Return [x, y] of the center of cell containing provided text 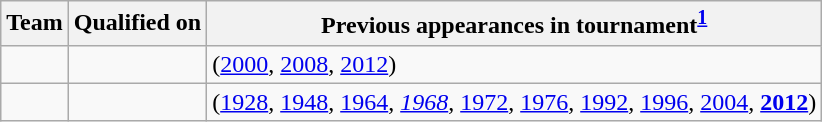
Previous appearances in tournament1 [514, 24]
(1928, 1948, 1964, 1968, 1972, 1976, 1992, 1996, 2004, 2012) [514, 102]
(2000, 2008, 2012) [514, 64]
Qualified on [137, 24]
Team [35, 24]
